Identify which cell holds the provided text, then report its [x, y] central coordinate. 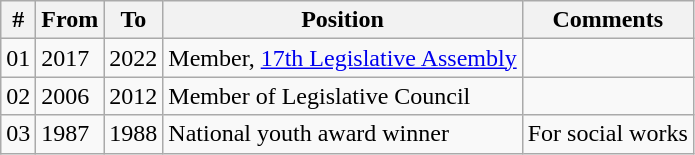
2006 [70, 96]
Comments [608, 20]
2012 [134, 96]
To [134, 20]
Member of Legislative Council [342, 96]
1988 [134, 134]
01 [18, 58]
Member, 17th Legislative Assembly [342, 58]
National youth award winner [342, 134]
From [70, 20]
03 [18, 134]
Position [342, 20]
02 [18, 96]
1987 [70, 134]
2022 [134, 58]
# [18, 20]
For social works [608, 134]
2017 [70, 58]
